Extract the (X, Y) coordinate from the center of the cell holding the provided text.  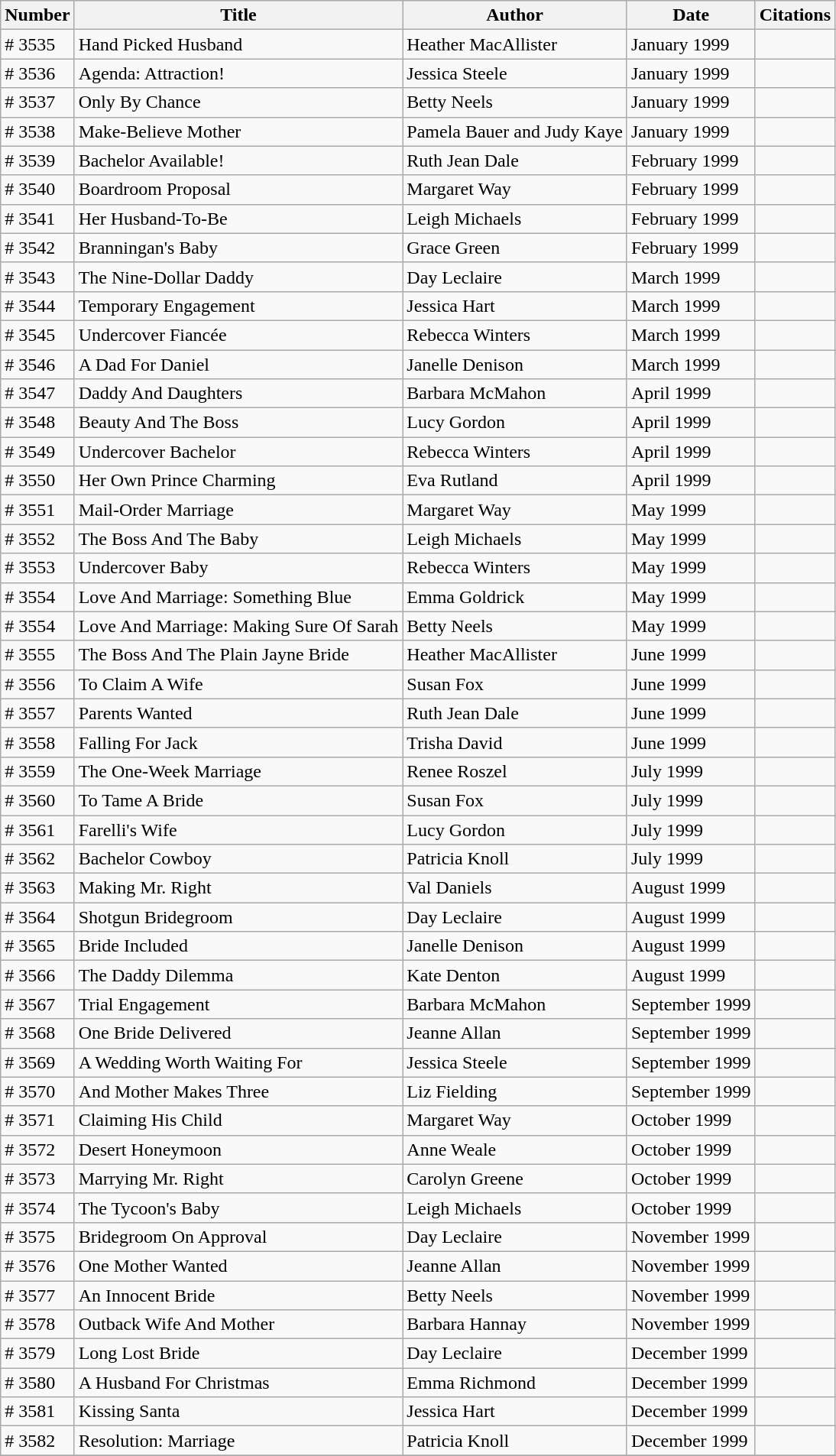
The Nine-Dollar Daddy (238, 277)
# 3581 (37, 1412)
A Dad For Daniel (238, 365)
A Wedding Worth Waiting For (238, 1062)
Barbara Hannay (515, 1325)
# 3577 (37, 1295)
Liz Fielding (515, 1091)
Falling For Jack (238, 742)
# 3576 (37, 1266)
Resolution: Marriage (238, 1441)
# 3559 (37, 771)
# 3566 (37, 975)
Her Husband-To-Be (238, 219)
The Boss And The Baby (238, 539)
# 3564 (37, 917)
Love And Marriage: Something Blue (238, 597)
Only By Chance (238, 102)
Grace Green (515, 248)
Bride Included (238, 946)
# 3549 (37, 452)
Shotgun Bridegroom (238, 917)
Mail-Order Marriage (238, 510)
Bachelor Available! (238, 161)
Love And Marriage: Making Sure Of Sarah (238, 626)
# 3539 (37, 161)
# 3573 (37, 1179)
Kissing Santa (238, 1412)
Bachelor Cowboy (238, 859)
And Mother Makes Three (238, 1091)
# 3535 (37, 44)
Undercover Baby (238, 568)
# 3550 (37, 481)
Daddy And Daughters (238, 394)
# 3558 (37, 742)
Claiming His Child (238, 1120)
The Tycoon's Baby (238, 1208)
Make-Believe Mother (238, 131)
# 3537 (37, 102)
# 3553 (37, 568)
# 3542 (37, 248)
Outback Wife And Mother (238, 1325)
# 3575 (37, 1237)
# 3543 (37, 277)
# 3548 (37, 423)
Beauty And The Boss (238, 423)
Number (37, 15)
Emma Richmond (515, 1383)
Trial Engagement (238, 1004)
# 3574 (37, 1208)
Val Daniels (515, 888)
# 3572 (37, 1150)
Pamela Bauer and Judy Kaye (515, 131)
# 3557 (37, 713)
One Mother Wanted (238, 1266)
# 3561 (37, 829)
To Claim A Wife (238, 684)
# 3578 (37, 1325)
# 3560 (37, 800)
Bridegroom On Approval (238, 1237)
A Husband For Christmas (238, 1383)
# 3582 (37, 1441)
# 3536 (37, 73)
Title (238, 15)
Parents Wanted (238, 713)
# 3580 (37, 1383)
# 3569 (37, 1062)
# 3565 (37, 946)
Branningan's Baby (238, 248)
Eva Rutland (515, 481)
One Bride Delivered (238, 1033)
# 3540 (37, 190)
The One-Week Marriage (238, 771)
Date (691, 15)
The Boss And The Plain Jayne Bride (238, 655)
Undercover Fiancée (238, 335)
Marrying Mr. Right (238, 1179)
# 3571 (37, 1120)
# 3547 (37, 394)
Trisha David (515, 742)
# 3570 (37, 1091)
Citations (795, 15)
# 3556 (37, 684)
# 3544 (37, 306)
Renee Roszel (515, 771)
Agenda: Attraction! (238, 73)
An Innocent Bride (238, 1295)
# 3562 (37, 859)
# 3579 (37, 1354)
Farelli's Wife (238, 829)
Kate Denton (515, 975)
Carolyn Greene (515, 1179)
Making Mr. Right (238, 888)
Author (515, 15)
Desert Honeymoon (238, 1150)
Temporary Engagement (238, 306)
# 3546 (37, 365)
# 3552 (37, 539)
To Tame A Bride (238, 800)
# 3551 (37, 510)
# 3563 (37, 888)
The Daddy Dilemma (238, 975)
# 3567 (37, 1004)
Emma Goldrick (515, 597)
Boardroom Proposal (238, 190)
Long Lost Bride (238, 1354)
# 3545 (37, 335)
# 3568 (37, 1033)
# 3555 (37, 655)
Her Own Prince Charming (238, 481)
Hand Picked Husband (238, 44)
Undercover Bachelor (238, 452)
Anne Weale (515, 1150)
# 3538 (37, 131)
# 3541 (37, 219)
